Search for the cell housing the specified text and yield its (X, Y) center coordinate. 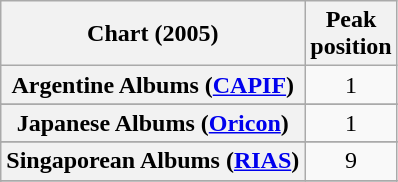
Japanese Albums (Oricon) (153, 123)
Peakposition (351, 34)
Chart (2005) (153, 34)
Singaporean Albums (RIAS) (153, 161)
9 (351, 161)
Argentine Albums (CAPIF) (153, 85)
